Provide the [x, y] coordinate of the cell's center where the given text is located.  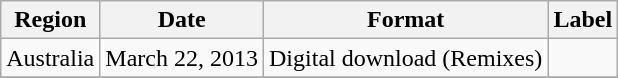
March 22, 2013 [182, 58]
Region [50, 20]
Format [406, 20]
Australia [50, 58]
Date [182, 20]
Digital download (Remixes) [406, 58]
Label [583, 20]
